For the text-containing cell, return its midpoint in [x, y] coordinate format. 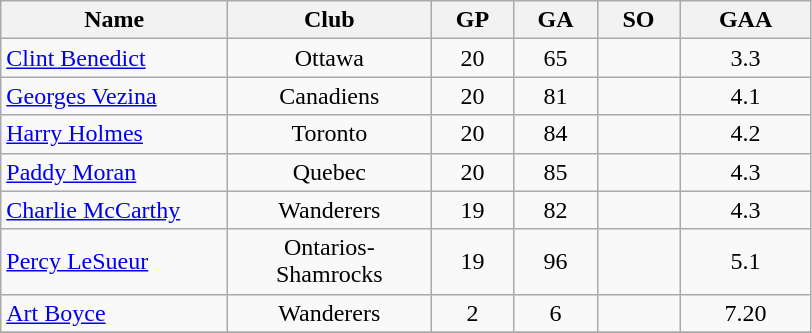
Clint Benedict [114, 58]
4.1 [746, 96]
85 [556, 172]
GAA [746, 20]
Paddy Moran [114, 172]
65 [556, 58]
Charlie McCarthy [114, 210]
Ontarios-Shamrocks [330, 262]
GA [556, 20]
84 [556, 134]
Percy LeSueur [114, 262]
5.1 [746, 262]
Club [330, 20]
Toronto [330, 134]
Harry Holmes [114, 134]
81 [556, 96]
3.3 [746, 58]
Ottawa [330, 58]
Quebec [330, 172]
2 [472, 313]
96 [556, 262]
GP [472, 20]
Art Boyce [114, 313]
6 [556, 313]
4.2 [746, 134]
SO [638, 20]
7.20 [746, 313]
Name [114, 20]
Georges Vezina [114, 96]
Canadiens [330, 96]
82 [556, 210]
